Extract the (X, Y) coordinate from the center of the cell holding the provided text.  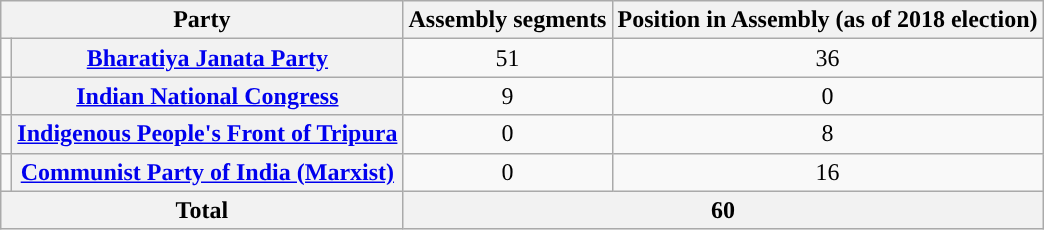
51 (508, 58)
Assembly segments (508, 20)
Total (202, 210)
60 (723, 210)
9 (508, 96)
36 (828, 58)
Party (202, 20)
Indigenous People's Front of Tripura (208, 134)
16 (828, 172)
Position in Assembly (as of 2018 election) (828, 20)
Indian National Congress (208, 96)
Communist Party of India (Marxist) (208, 172)
Bharatiya Janata Party (208, 58)
8 (828, 134)
